Scan for the cell matching the given text and deliver its [X, Y] coordinate at center. 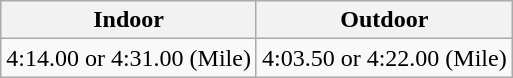
4:03.50 or 4:22.00 (Mile) [384, 58]
Outdoor [384, 20]
4:14.00 or 4:31.00 (Mile) [129, 58]
Indoor [129, 20]
